Find where the given text appears and provide that cell's center as [x, y] coordinate. 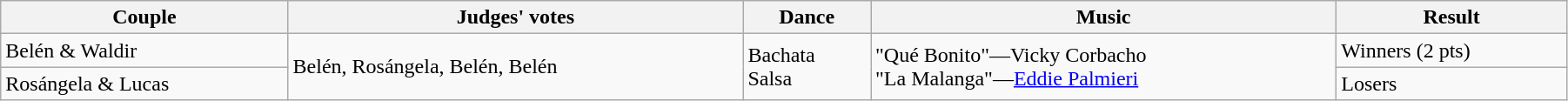
Belén, Rosángela, Belén, Belén [515, 67]
Music [1103, 17]
BachataSalsa [807, 67]
Couple [144, 17]
Belén & Waldir [144, 50]
Winners (2 pts) [1451, 50]
Losers [1451, 84]
Judges' votes [515, 17]
Rosángela & Lucas [144, 84]
Result [1451, 17]
"Qué Bonito"—Vicky Corbacho"La Malanga"—Eddie Palmieri [1103, 67]
Dance [807, 17]
